Extract the (X, Y) coordinate from the center of the cell holding the provided text.  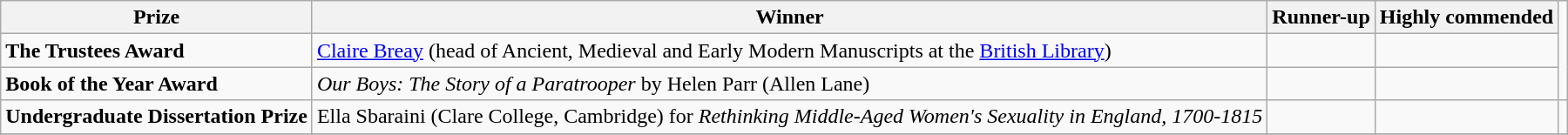
Runner-up (1321, 17)
Winner (789, 17)
Prize (157, 17)
Book of the Year Award (157, 84)
Our Boys: The Story of a Paratrooper by Helen Parr (Allen Lane) (789, 84)
The Trustees Award (157, 51)
Claire Breay (head of Ancient, Medieval and Early Modern Manuscripts at the British Library) (789, 51)
Undergraduate Dissertation Prize (157, 117)
Highly commended (1466, 17)
Ella Sbaraini (Clare College, Cambridge) for Rethinking Middle-Aged Women's Sexuality in England, 1700-1815 (789, 117)
